Locate the cell with the specified text and output its (X, Y) center coordinate. 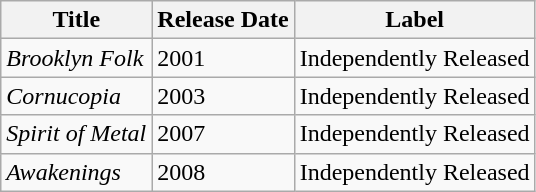
Brooklyn Folk (76, 58)
Release Date (223, 20)
2003 (223, 96)
Title (76, 20)
Label (414, 20)
Spirit of Metal (76, 134)
2007 (223, 134)
Cornucopia (76, 96)
2008 (223, 172)
2001 (223, 58)
Awakenings (76, 172)
